From the cell containing the given text, extract its center point as [x, y] coordinate. 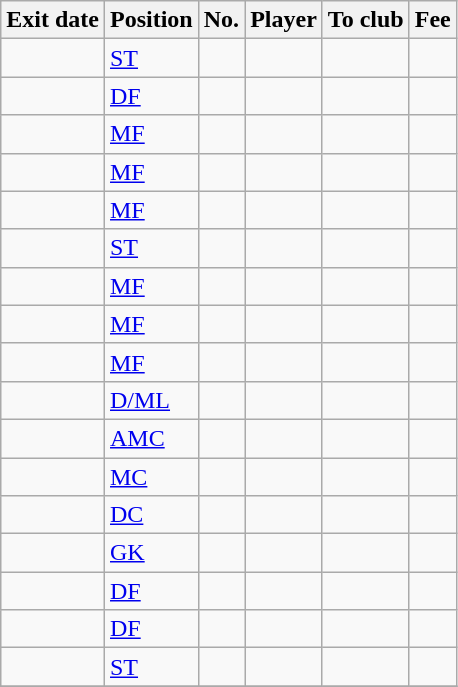
MC [151, 477]
GK [151, 553]
AMC [151, 438]
No. [221, 20]
Player [284, 20]
Fee [432, 20]
D/ML [151, 400]
DC [151, 515]
Exit date [53, 20]
To club [366, 20]
Position [151, 20]
